Output the (X, Y) coordinate of the center of the cell containing the given text.  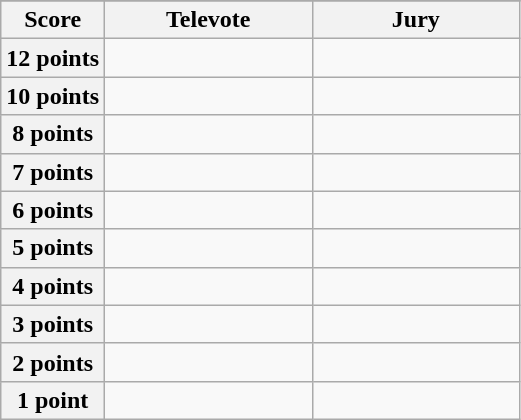
1 point (53, 400)
Score (53, 20)
7 points (53, 172)
Televote (209, 20)
12 points (53, 58)
2 points (53, 362)
10 points (53, 96)
Jury (416, 20)
8 points (53, 134)
6 points (53, 210)
3 points (53, 324)
4 points (53, 286)
5 points (53, 248)
